Return the [x, y] coordinate for the center point of the cell that contains the specified text.  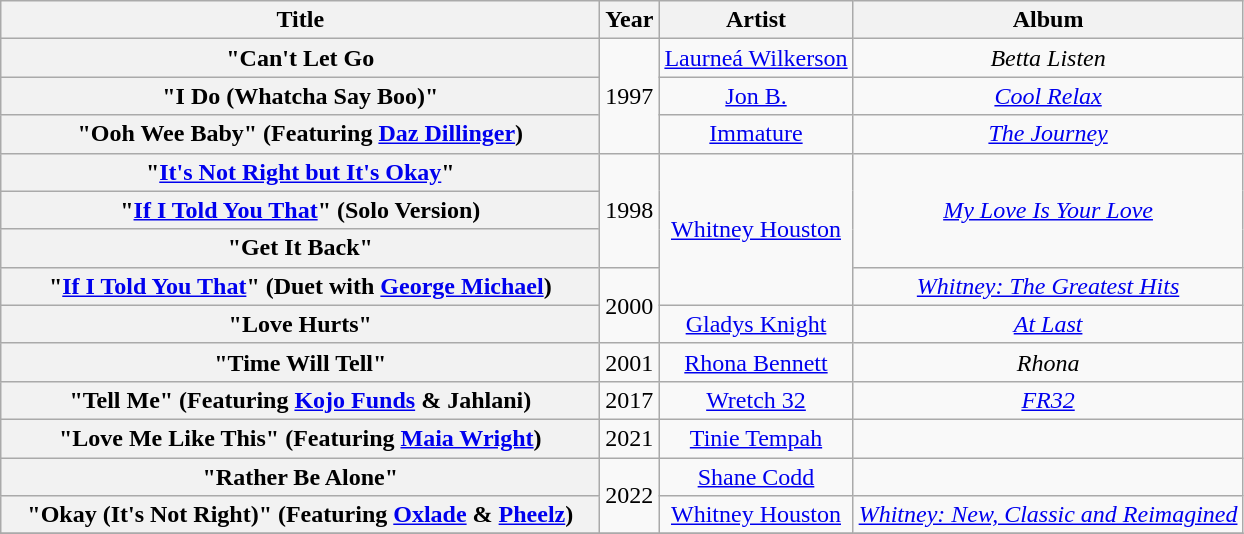
"Get It Back" [300, 248]
Album [1048, 20]
"Time Will Tell" [300, 362]
Year [630, 20]
"If I Told You That" (Duet with George Michael) [300, 286]
2001 [630, 362]
My Love Is Your Love [1048, 210]
Title [300, 20]
Immature [756, 134]
2021 [630, 438]
"Love Hurts" [300, 324]
"Okay (It's Not Right)" (Featuring Oxlade & Pheelz) [300, 515]
"Tell Me" (Featuring Kojo Funds & Jahlani) [300, 400]
Jon B. [756, 96]
Whitney: The Greatest Hits [1048, 286]
Betta Listen [1048, 58]
1997 [630, 96]
Laurneá Wilkerson [756, 58]
"I Do (Whatcha Say Boo)" [300, 96]
2022 [630, 496]
"It's Not Right but It's Okay" [300, 172]
1998 [630, 210]
Wretch 32 [756, 400]
"Can't Let Go [300, 58]
Whitney: New, Classic and Reimagined [1048, 515]
Cool Relax [1048, 96]
The Journey [1048, 134]
"If I Told You That" (Solo Version) [300, 210]
Shane Codd [756, 477]
Artist [756, 20]
Gladys Knight [756, 324]
2000 [630, 305]
"Love Me Like This" (Featuring Maia Wright) [300, 438]
"Rather Be Alone" [300, 477]
Tinie Tempah [756, 438]
Rhona Bennett [756, 362]
2017 [630, 400]
FR32 [1048, 400]
Rhona [1048, 362]
At Last [1048, 324]
"Ooh Wee Baby" (Featuring Daz Dillinger) [300, 134]
